Return the [X, Y] coordinate for the center point of the cell that contains the specified text.  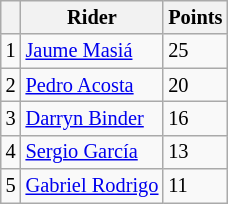
13 [195, 152]
Pedro Acosta [92, 85]
11 [195, 186]
3 [11, 118]
5 [11, 186]
Gabriel Rodrigo [92, 186]
Sergio García [92, 152]
20 [195, 85]
16 [195, 118]
4 [11, 152]
Darryn Binder [92, 118]
1 [11, 51]
2 [11, 85]
Points [195, 17]
25 [195, 51]
Jaume Masiá [92, 51]
Rider [92, 17]
